Identify which cell holds the provided text, then report its (x, y) central coordinate. 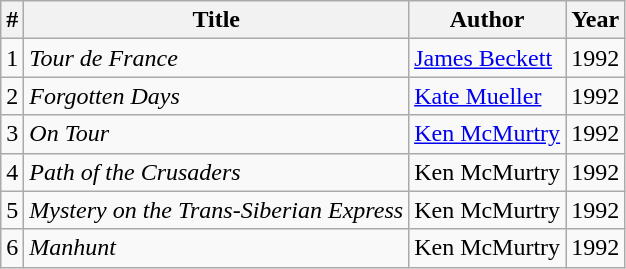
5 (12, 210)
# (12, 20)
James Beckett (488, 58)
Kate Mueller (488, 96)
On Tour (216, 134)
Mystery on the Trans-Siberian Express (216, 210)
Forgotten Days (216, 96)
3 (12, 134)
Tour de France (216, 58)
Year (596, 20)
2 (12, 96)
Manhunt (216, 248)
Author (488, 20)
Path of the Crusaders (216, 172)
1 (12, 58)
Title (216, 20)
6 (12, 248)
4 (12, 172)
